Identify which cell holds the provided text, then report its [X, Y] central coordinate. 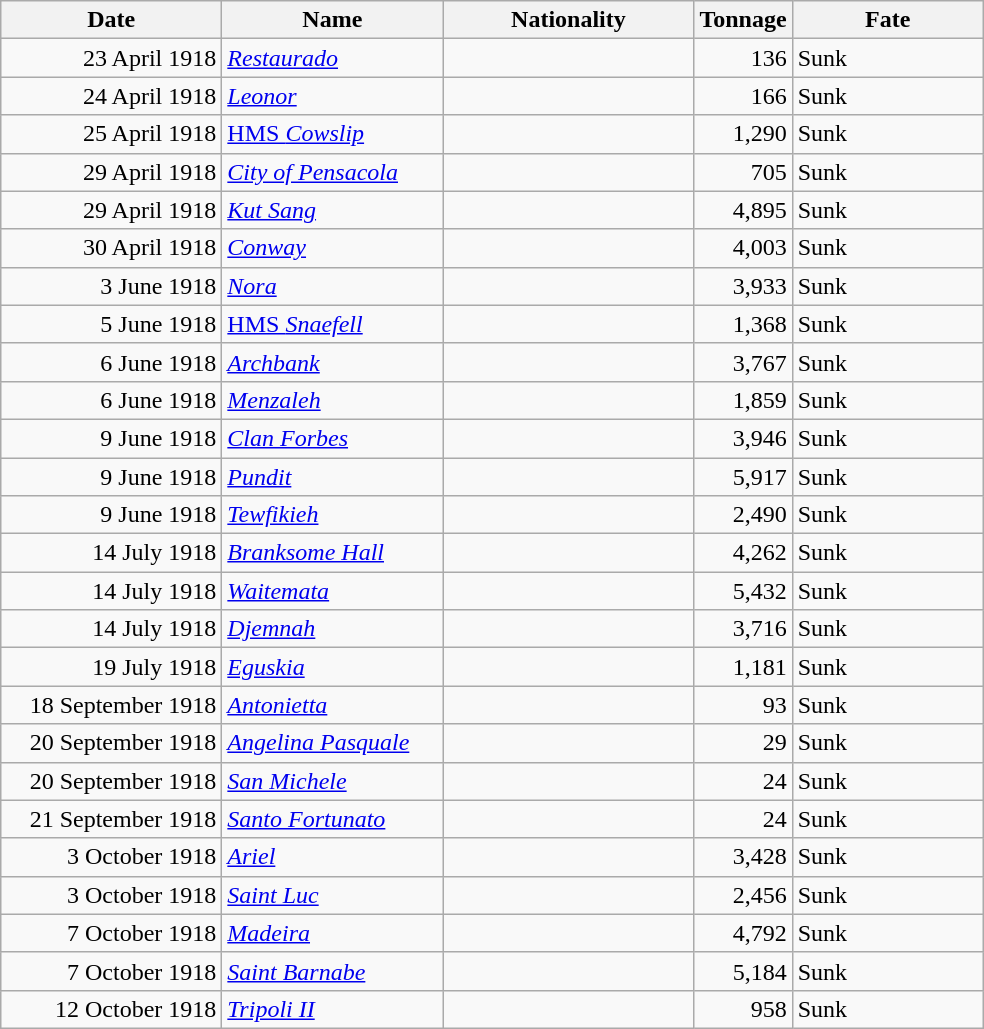
29 [743, 743]
Angelina Pasquale [332, 743]
Branksome Hall [332, 553]
Clan Forbes [332, 438]
Santo Fortunato [332, 819]
18 September 1918 [112, 705]
Name [332, 20]
4,003 [743, 248]
1,290 [743, 134]
Nationality [568, 20]
21 September 1918 [112, 819]
Tewfikieh [332, 515]
23 April 1918 [112, 58]
Leonor [332, 96]
1,368 [743, 324]
Waitemata [332, 591]
4,262 [743, 553]
Ariel [332, 857]
Antonietta [332, 705]
5 June 1918 [112, 324]
958 [743, 1009]
Saint Barnabe [332, 971]
3,933 [743, 286]
1,181 [743, 667]
705 [743, 172]
136 [743, 58]
4,792 [743, 933]
24 April 1918 [112, 96]
Kut Sang [332, 210]
5,917 [743, 477]
HMS Snaefell [332, 324]
Restaurado [332, 58]
3,946 [743, 438]
3,767 [743, 362]
HMS Cowslip [332, 134]
Tonnage [743, 20]
Fate [888, 20]
Menzaleh [332, 400]
5,184 [743, 971]
Djemnah [332, 629]
3 June 1918 [112, 286]
San Michele [332, 781]
1,859 [743, 400]
Conway [332, 248]
12 October 1918 [112, 1009]
166 [743, 96]
19 July 1918 [112, 667]
3,428 [743, 857]
Archbank [332, 362]
25 April 1918 [112, 134]
5,432 [743, 591]
Date [112, 20]
Nora [332, 286]
3,716 [743, 629]
Madeira [332, 933]
2,456 [743, 895]
4,895 [743, 210]
93 [743, 705]
30 April 1918 [112, 248]
Saint Luc [332, 895]
City of Pensacola [332, 172]
2,490 [743, 515]
Eguskia [332, 667]
Tripoli II [332, 1009]
Pundit [332, 477]
